Provide the (x, y) coordinate of the cell's center where the given text is located.  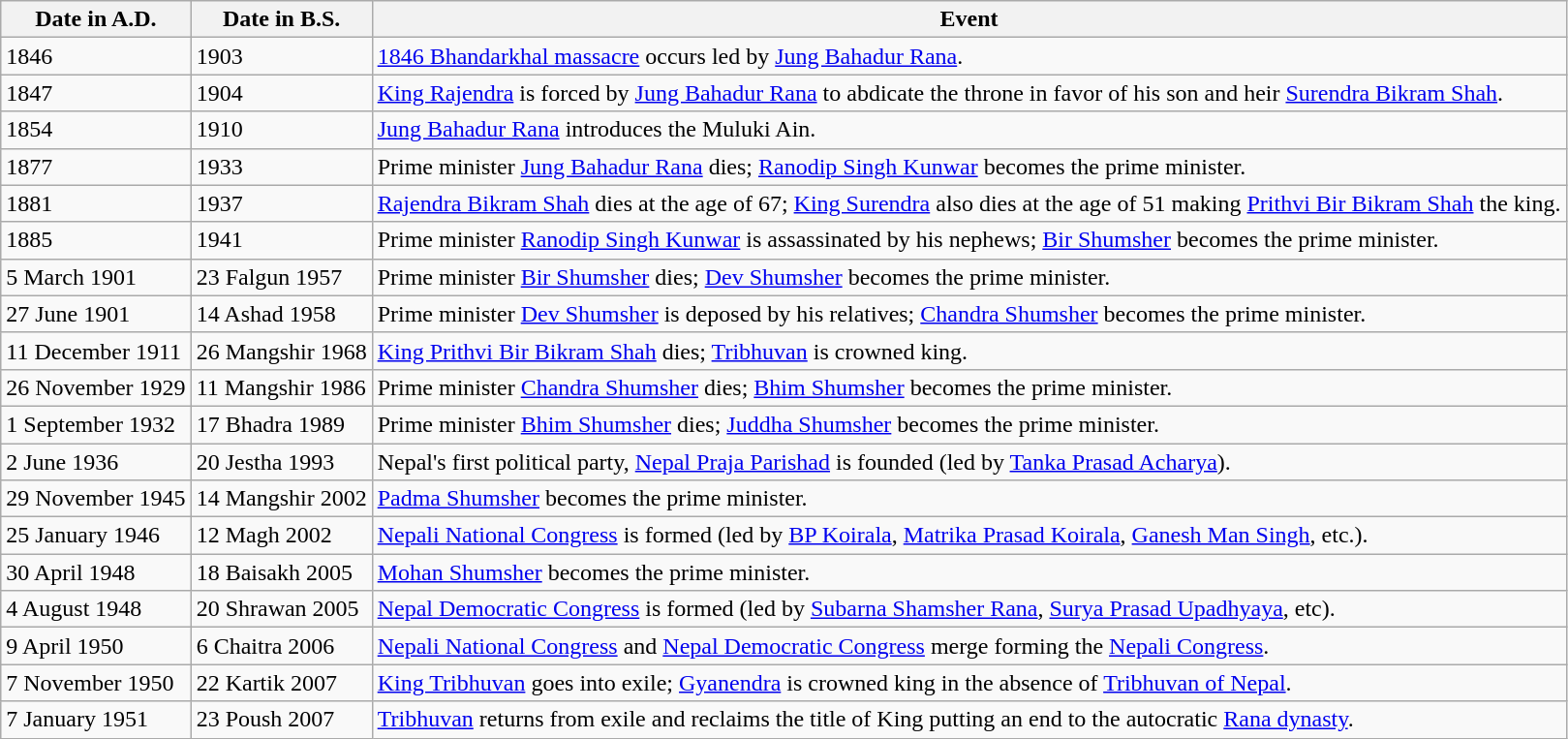
27 June 1901 (96, 314)
6 Chaitra 2006 (281, 646)
29 November 1945 (96, 499)
Date in B.S. (281, 19)
1877 (96, 167)
Prime minister Bhim Shumsher dies; Juddha Shumsher becomes the prime minister. (968, 424)
King Prithvi Bir Bikram Shah dies; Tribhuvan is crowned king. (968, 351)
1885 (96, 240)
30 April 1948 (96, 572)
22 Kartik 2007 (281, 683)
1854 (96, 130)
20 Shrawan 2005 (281, 609)
7 November 1950 (96, 683)
11 December 1911 (96, 351)
Prime minister Bir Shumsher dies; Dev Shumsher becomes the prime minister. (968, 277)
1847 (96, 93)
Rajendra Bikram Shah dies at the age of 67; King Surendra also dies at the age of 51 making Prithvi Bir Bikram Shah the king. (968, 203)
14 Mangshir 2002 (281, 499)
1910 (281, 130)
Prime minister Jung Bahadur Rana dies; Ranodip Singh Kunwar becomes the prime minister. (968, 167)
Padma Shumsher becomes the prime minister. (968, 499)
1933 (281, 167)
1881 (96, 203)
1846 Bhandarkhal massacre occurs led by Jung Bahadur Rana. (968, 56)
25 January 1946 (96, 536)
Nepali National Congress and Nepal Democratic Congress merge forming the Nepali Congress. (968, 646)
Nepali National Congress is formed (led by BP Koirala, Matrika Prasad Koirala, Ganesh Man Singh, etc.). (968, 536)
Nepal's first political party, Nepal Praja Parishad is founded (led by Tanka Prasad Acharya). (968, 462)
1846 (96, 56)
1937 (281, 203)
7 January 1951 (96, 720)
4 August 1948 (96, 609)
26 Mangshir 1968 (281, 351)
12 Magh 2002 (281, 536)
Prime minister Dev Shumsher is deposed by his relatives; Chandra Shumsher becomes the prime minister. (968, 314)
1904 (281, 93)
Prime minister Ranodip Singh Kunwar is assassinated by his nephews; Bir Shumsher becomes the prime minister. (968, 240)
Prime minister Chandra Shumsher dies; Bhim Shumsher becomes the prime minister. (968, 387)
23 Falgun 1957 (281, 277)
20 Jestha 1993 (281, 462)
26 November 1929 (96, 387)
1941 (281, 240)
9 April 1950 (96, 646)
King Rajendra is forced by Jung Bahadur Rana to abdicate the throne in favor of his son and heir Surendra Bikram Shah. (968, 93)
1903 (281, 56)
1 September 1932 (96, 424)
17 Bhadra 1989 (281, 424)
Mohan Shumsher becomes the prime minister. (968, 572)
Date in A.D. (96, 19)
Nepal Democratic Congress is formed (led by Subarna Shamsher Rana, Surya Prasad Upadhyaya, etc). (968, 609)
Event (968, 19)
14 Ashad 1958 (281, 314)
18 Baisakh 2005 (281, 572)
11 Mangshir 1986 (281, 387)
5 March 1901 (96, 277)
23 Poush 2007 (281, 720)
King Tribhuvan goes into exile; Gyanendra is crowned king in the absence of Tribhuvan of Nepal. (968, 683)
Jung Bahadur Rana introduces the Muluki Ain. (968, 130)
Tribhuvan returns from exile and reclaims the title of King putting an end to the autocratic Rana dynasty. (968, 720)
2 June 1936 (96, 462)
